Output the (X, Y) coordinate of the center of the cell containing the given text.  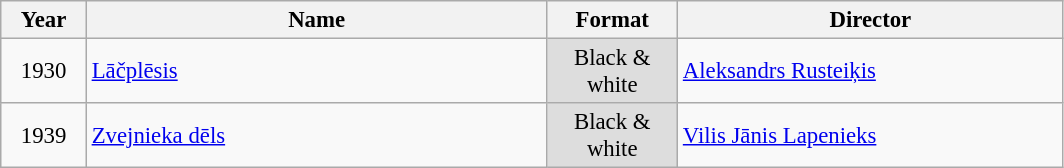
Zvejnieka dēls (316, 136)
Name (316, 20)
Director (871, 20)
1930 (44, 72)
Year (44, 20)
Aleksandrs Rusteiķis (871, 72)
1939 (44, 136)
Format (612, 20)
Lāčplēsis (316, 72)
Vilis Jānis Lapenieks (871, 136)
